Provide the [x, y] coordinate of the cell's center where the given text is located.  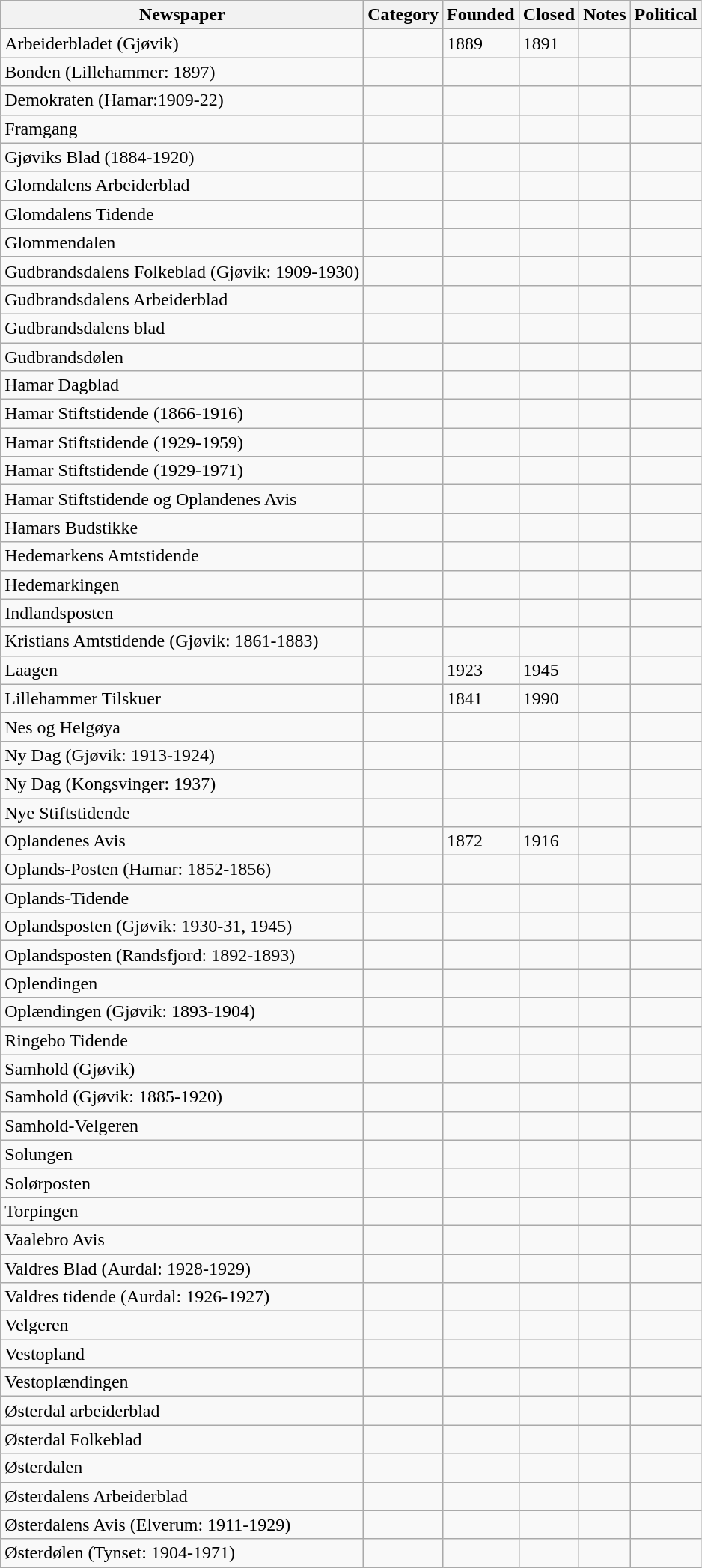
Østerdalens Arbeiderblad [183, 1496]
Glommendalen [183, 242]
Hedemarkingen [183, 585]
Valdres Blad (Aurdal: 1928-1929) [183, 1269]
1872 [480, 841]
Bonden (Lillehammer: 1897) [183, 72]
Lillehammer Tilskuer [183, 698]
Oplandsposten (Gjøvik: 1930-31, 1945) [183, 927]
Ny Dag (Gjøvik: 1913-1924) [183, 755]
1916 [549, 841]
Oplands-Posten (Hamar: 1852-1856) [183, 870]
Solørposten [183, 1183]
Samhold (Gjøvik: 1885-1920) [183, 1097]
Category [403, 15]
Glomdalens Tidende [183, 214]
1945 [549, 670]
Nye Stiftstidende [183, 812]
Velgeren [183, 1326]
Vaalebro Avis [183, 1239]
Hamar Stiftstidende (1866-1916) [183, 414]
Gudbrandsdalens Arbeiderblad [183, 299]
1923 [480, 670]
Nes og Helgøya [183, 727]
Framgang [183, 129]
Østerdølen (Tynset: 1904-1971) [183, 1553]
Ringebo Tidende [183, 1040]
Østerdalens Avis (Elverum: 1911-1929) [183, 1525]
Gjøviks Blad (1884-1920) [183, 157]
Glomdalens Arbeiderblad [183, 186]
Hamar Stiftstidende og Oplandenes Avis [183, 499]
1990 [549, 698]
Vestopland [183, 1354]
Notes [605, 15]
Oplands-Tidende [183, 898]
Oplandsposten (Randsfjord: 1892-1893) [183, 955]
Valdres tidende (Aurdal: 1926-1927) [183, 1297]
1891 [549, 43]
Oplendingen [183, 983]
Torpingen [183, 1211]
Samhold (Gjøvik) [183, 1069]
Indlandsposten [183, 613]
Hamar Dagblad [183, 385]
Gudbrandsdølen [183, 357]
1889 [480, 43]
Gudbrandsdalens Folkeblad (Gjøvik: 1909-1930) [183, 271]
Oplændingen (Gjøvik: 1893-1904) [183, 1012]
Hamar Stiftstidende (1929-1959) [183, 442]
Vestoplændingen [183, 1382]
Demokraten (Hamar:1909-22) [183, 100]
Østerdal Folkeblad [183, 1439]
Political [666, 15]
Hamars Budstikke [183, 528]
Founded [480, 15]
Gudbrandsdalens blad [183, 328]
Closed [549, 15]
Hedemarkens Amtstidende [183, 556]
Hamar Stiftstidende (1929-1971) [183, 471]
Arbeiderbladet (Gjøvik) [183, 43]
Kristians Amtstidende (Gjøvik: 1861-1883) [183, 641]
Solungen [183, 1154]
Samhold-Velgeren [183, 1126]
Ny Dag (Kongsvinger: 1937) [183, 784]
Oplandenes Avis [183, 841]
Østerdal arbeiderblad [183, 1411]
Østerdalen [183, 1468]
Laagen [183, 670]
1841 [480, 698]
Newspaper [183, 15]
